Capture the cell that displays the provided text and extract its (x, y) central coordinate. 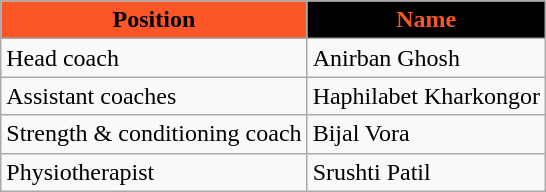
Assistant coaches (154, 96)
Bijal Vora (426, 134)
Head coach (154, 58)
Strength & conditioning coach (154, 134)
Srushti Patil (426, 172)
Haphilabet Kharkongor (426, 96)
Physiotherapist (154, 172)
Name (426, 20)
Position (154, 20)
Anirban Ghosh (426, 58)
